Provide the (x, y) coordinate of the cell's center where the given text is located.  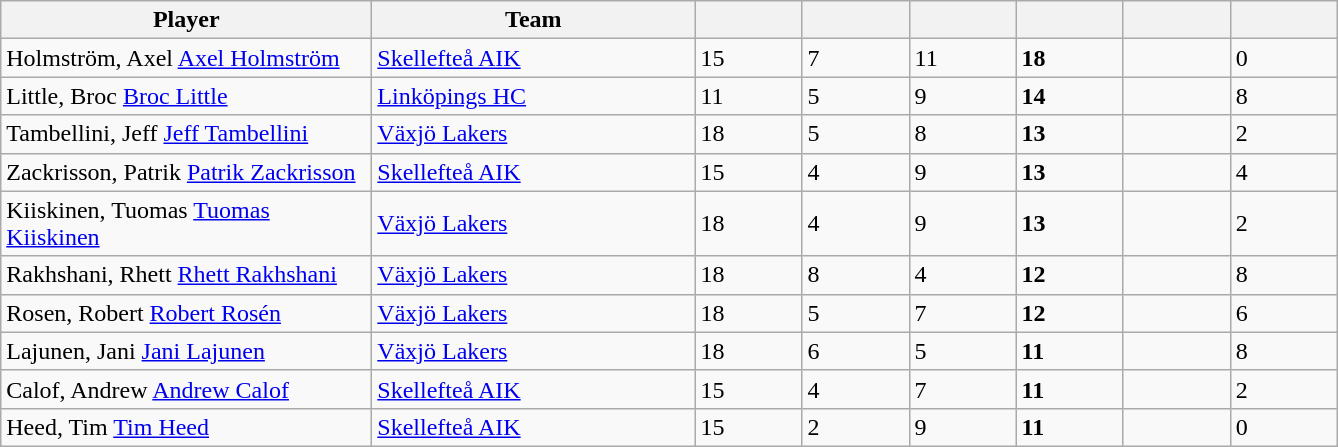
Player (186, 20)
Zackrisson, Patrik Patrik Zackrisson (186, 172)
Team (534, 20)
Rakhshani, Rhett Rhett Rakhshani (186, 275)
Holmström, Axel Axel Holmström (186, 58)
14 (1070, 96)
Tambellini, Jeff Jeff Tambellini (186, 134)
Calof, Andrew Andrew Calof (186, 389)
Heed, Tim Tim Heed (186, 427)
Linköpings HC (534, 96)
Rosen, Robert Robert Rosén (186, 313)
Kiiskinen, Tuomas Tuomas Kiiskinen (186, 224)
Lajunen, Jani Jani Lajunen (186, 351)
Little, Broc Broc Little (186, 96)
